Find where the given text appears and provide that cell's center as [x, y] coordinate. 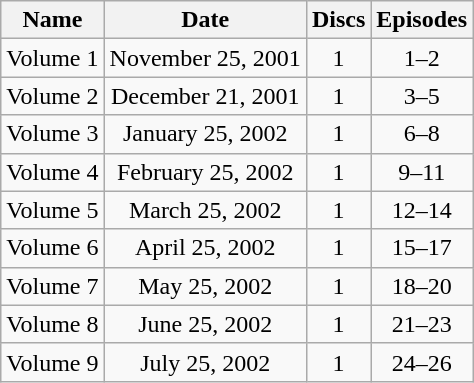
24–26 [422, 362]
6–8 [422, 134]
21–23 [422, 324]
May 25, 2002 [205, 286]
Volume 9 [52, 362]
November 25, 2001 [205, 58]
Volume 7 [52, 286]
June 25, 2002 [205, 324]
Name [52, 20]
July 25, 2002 [205, 362]
Volume 6 [52, 248]
Volume 1 [52, 58]
Volume 8 [52, 324]
Discs [338, 20]
3–5 [422, 96]
15–17 [422, 248]
Volume 3 [52, 134]
1–2 [422, 58]
Episodes [422, 20]
April 25, 2002 [205, 248]
Volume 4 [52, 172]
12–14 [422, 210]
18–20 [422, 286]
Volume 2 [52, 96]
March 25, 2002 [205, 210]
9–11 [422, 172]
December 21, 2001 [205, 96]
February 25, 2002 [205, 172]
January 25, 2002 [205, 134]
Volume 5 [52, 210]
Date [205, 20]
